Extract the (x, y) coordinate from the center of the cell holding the provided text.  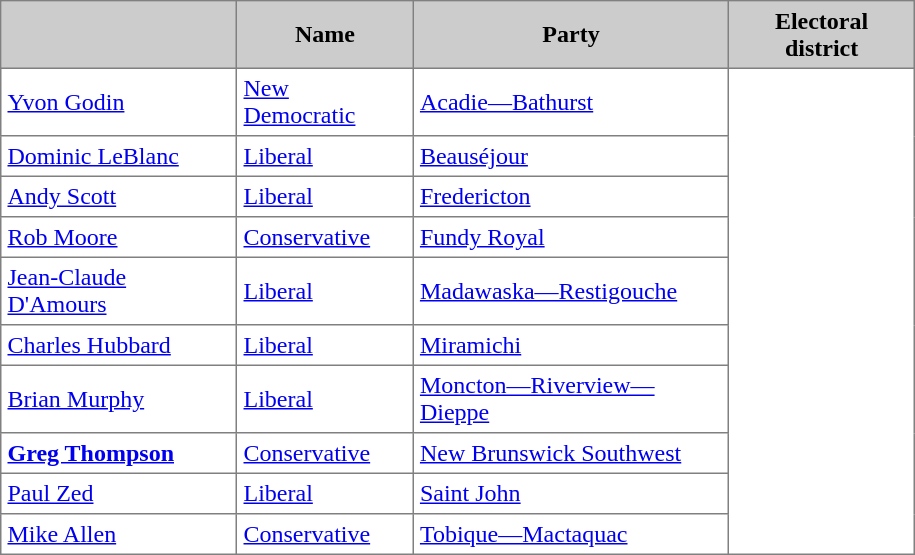
Andy Scott (119, 196)
New Brunswick Southwest (571, 453)
Brian Murphy (119, 399)
Rob Moore (119, 237)
Tobique—Mactaquac (571, 534)
Moncton—Riverview—Dieppe (571, 399)
Electoral district (822, 35)
Jean-Claude D'Amours (119, 291)
Fredericton (571, 196)
Dominic LeBlanc (119, 156)
Yvon Godin (119, 102)
Madawaska—Restigouche (571, 291)
Beauséjour (571, 156)
Greg Thompson (119, 453)
Paul Zed (119, 493)
Name (325, 35)
Saint John (571, 493)
Miramichi (571, 345)
Charles Hubbard (119, 345)
Mike Allen (119, 534)
Party (571, 35)
Fundy Royal (571, 237)
New Democratic (325, 102)
Acadie—Bathurst (571, 102)
